Find where the given text appears and provide that cell's center as [x, y] coordinate. 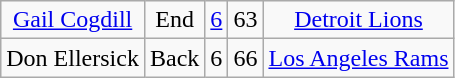
Gail Cogdill [73, 20]
Back [174, 58]
End [174, 20]
Detroit Lions [358, 20]
63 [246, 20]
66 [246, 58]
Los Angeles Rams [358, 58]
Don Ellersick [73, 58]
